Pinpoint the cell where the given text exists, returning its (x, y) midpoint coordinate. 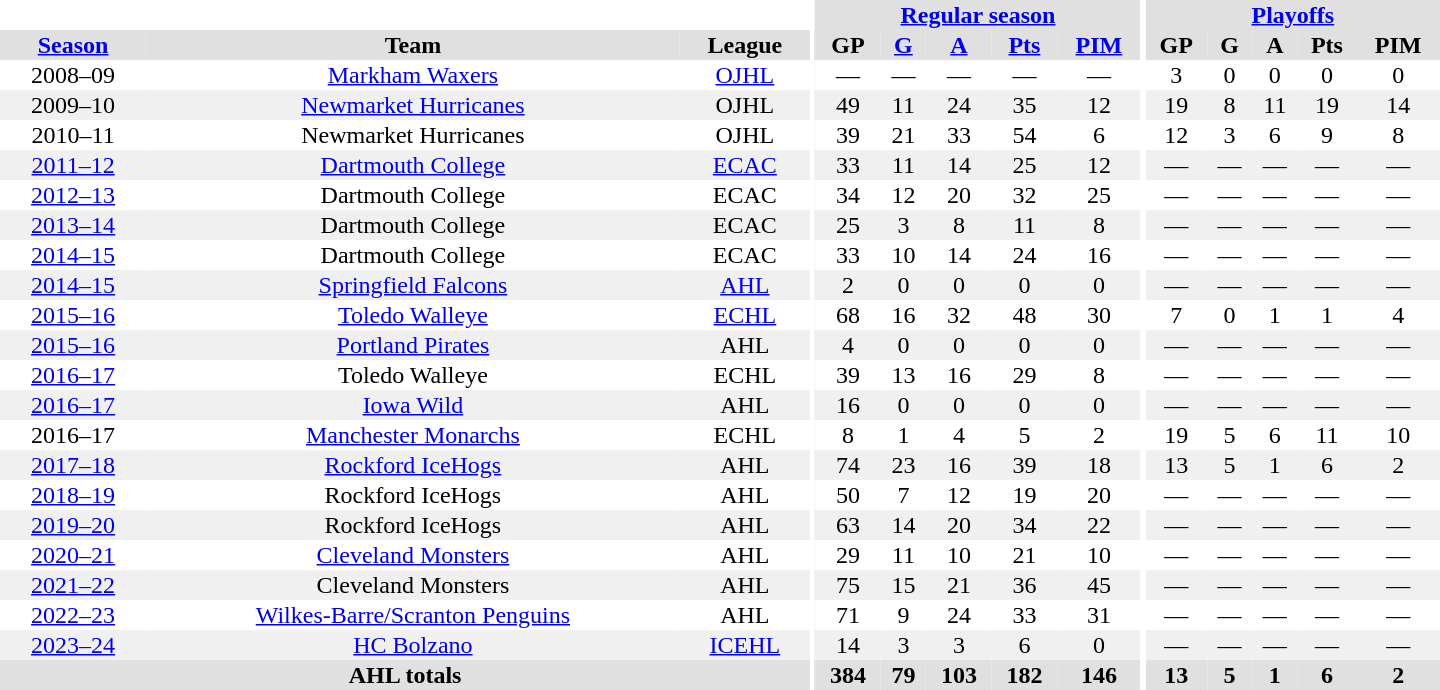
49 (848, 105)
2017–18 (73, 465)
31 (1098, 615)
35 (1025, 105)
2021–22 (73, 585)
2020–21 (73, 555)
Playoffs (1293, 15)
2022–23 (73, 615)
146 (1098, 675)
22 (1098, 525)
36 (1025, 585)
54 (1025, 135)
15 (904, 585)
Season (73, 45)
Regular season (978, 15)
Springfield Falcons (412, 285)
48 (1025, 315)
Wilkes-Barre/Scranton Penguins (412, 615)
75 (848, 585)
2012–13 (73, 195)
68 (848, 315)
Manchester Monarchs (412, 435)
30 (1098, 315)
AHL totals (405, 675)
384 (848, 675)
2010–11 (73, 135)
HC Bolzano (412, 645)
2009–10 (73, 105)
79 (904, 675)
182 (1025, 675)
2019–20 (73, 525)
63 (848, 525)
2011–12 (73, 165)
23 (904, 465)
2018–19 (73, 495)
50 (848, 495)
League (746, 45)
71 (848, 615)
2023–24 (73, 645)
18 (1098, 465)
74 (848, 465)
2013–14 (73, 225)
45 (1098, 585)
ICEHL (746, 645)
Iowa Wild (412, 405)
Markham Waxers (412, 75)
Portland Pirates (412, 345)
Team (412, 45)
2008–09 (73, 75)
103 (959, 675)
